From the cell containing the given text, extract its center point as [x, y] coordinate. 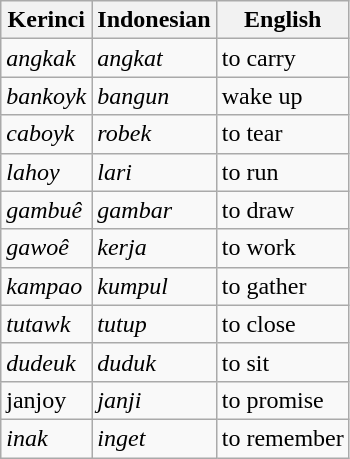
gambuê [46, 210]
caboyk [46, 134]
Indonesian [154, 20]
inget [154, 438]
to run [282, 172]
to remember [282, 438]
gambar [154, 210]
janji [154, 400]
kerja [154, 248]
angkak [46, 58]
kampao [46, 286]
to sit [282, 362]
duduk [154, 362]
to tear [282, 134]
inak [46, 438]
tutawk [46, 324]
lari [154, 172]
to work [282, 248]
bankoyk [46, 96]
Kerinci [46, 20]
kumpul [154, 286]
robek [154, 134]
bangun [154, 96]
to close [282, 324]
to draw [282, 210]
gawoê [46, 248]
tutup [154, 324]
lahoy [46, 172]
English [282, 20]
dudeuk [46, 362]
to carry [282, 58]
wake up [282, 96]
janjoy [46, 400]
to promise [282, 400]
angkat [154, 58]
to gather [282, 286]
